Capture the cell that displays the provided text and extract its (x, y) central coordinate. 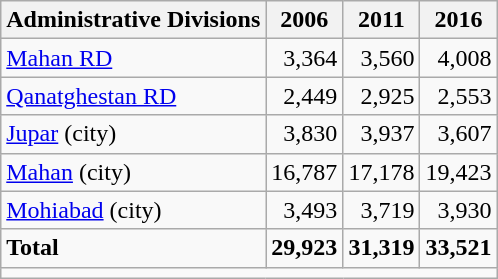
Qanatghestan RD (134, 96)
2,449 (304, 96)
33,521 (458, 248)
29,923 (304, 248)
3,930 (458, 210)
2,553 (458, 96)
4,008 (458, 58)
Total (134, 248)
2016 (458, 20)
Jupar (city) (134, 134)
31,319 (382, 248)
Mohiabad (city) (134, 210)
3,937 (382, 134)
2,925 (382, 96)
3,493 (304, 210)
3,719 (382, 210)
2006 (304, 20)
3,830 (304, 134)
2011 (382, 20)
Administrative Divisions (134, 20)
17,178 (382, 172)
16,787 (304, 172)
3,364 (304, 58)
3,607 (458, 134)
19,423 (458, 172)
3,560 (382, 58)
Mahan (city) (134, 172)
Mahan RD (134, 58)
